For the text-containing cell, return its midpoint in [X, Y] coordinate format. 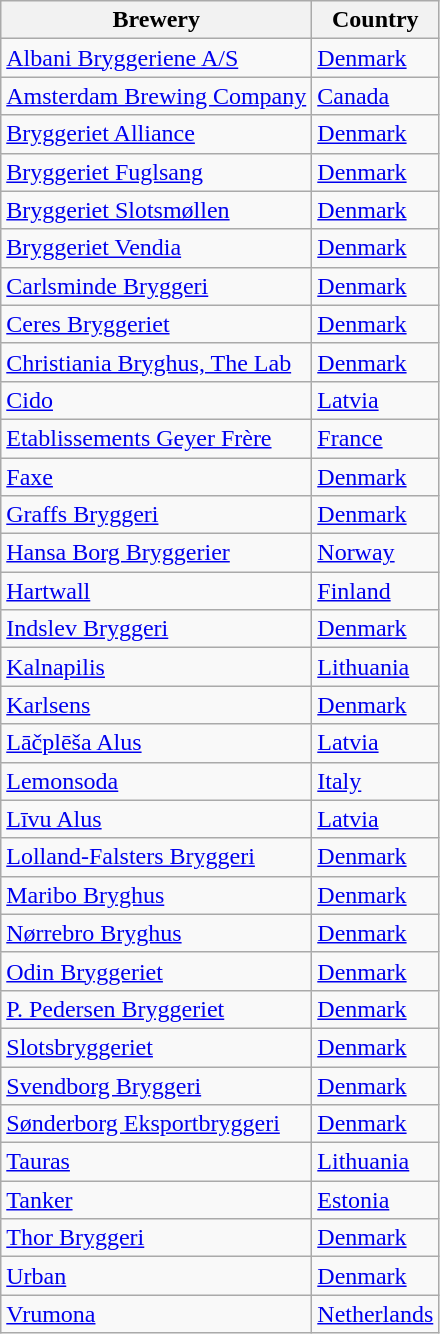
Etablissements Geyer Frère [156, 438]
Norway [376, 553]
Hansa Borg Bryggerier [156, 553]
Lāčplēša Alus [156, 743]
Nørrebro Bryghus [156, 933]
Vrumona [156, 1314]
Italy [376, 781]
Graffs Bryggeri [156, 515]
Cido [156, 400]
Finland [376, 591]
Country [376, 20]
Bryggeriet Vendia [156, 248]
Sønderborg Eksportbryggeri [156, 1124]
Amsterdam Brewing Company [156, 96]
Bryggeriet Alliance [156, 134]
Līvu Alus [156, 819]
P. Pedersen Bryggeriet [156, 1009]
Indslev Bryggeri [156, 629]
Carlsminde Bryggeri [156, 286]
Ceres Bryggeriet [156, 324]
Lemonsoda [156, 781]
Hartwall [156, 591]
Tanker [156, 1200]
Albani Bryggeriene A/S [156, 58]
Karlsens [156, 705]
Odin Bryggeriet [156, 971]
Christiania Bryghus, The Lab [156, 362]
Maribo Bryghus [156, 895]
Bryggeriet Slotsmøllen [156, 210]
Canada [376, 96]
Bryggeriet Fuglsang [156, 172]
Kalnapilis [156, 667]
Faxe [156, 477]
Slotsbryggeriet [156, 1047]
France [376, 438]
Tauras [156, 1162]
Thor Bryggeri [156, 1238]
Svendborg Bryggeri [156, 1085]
Brewery [156, 20]
Netherlands [376, 1314]
Lolland-Falsters Bryggeri [156, 857]
Estonia [376, 1200]
Urban [156, 1276]
